Provide the (X, Y) coordinate of the cell's center where the given text is located.  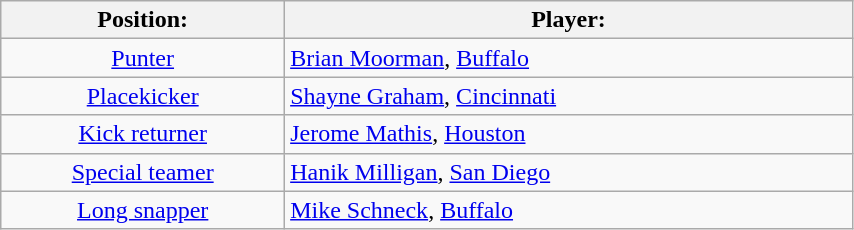
Punter (143, 58)
Player: (569, 20)
Brian Moorman, Buffalo (569, 58)
Hanik Milligan, San Diego (569, 172)
Long snapper (143, 210)
Position: (143, 20)
Placekicker (143, 96)
Special teamer (143, 172)
Kick returner (143, 134)
Mike Schneck, Buffalo (569, 210)
Jerome Mathis, Houston (569, 134)
Shayne Graham, Cincinnati (569, 96)
